Identify which cell holds the provided text, then report its [X, Y] central coordinate. 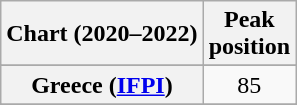
Peakposition [249, 34]
Chart (2020–2022) [102, 34]
85 [249, 85]
Greece (IFPI) [102, 85]
